Return the [x, y] coordinate for the center point of the cell that contains the specified text.  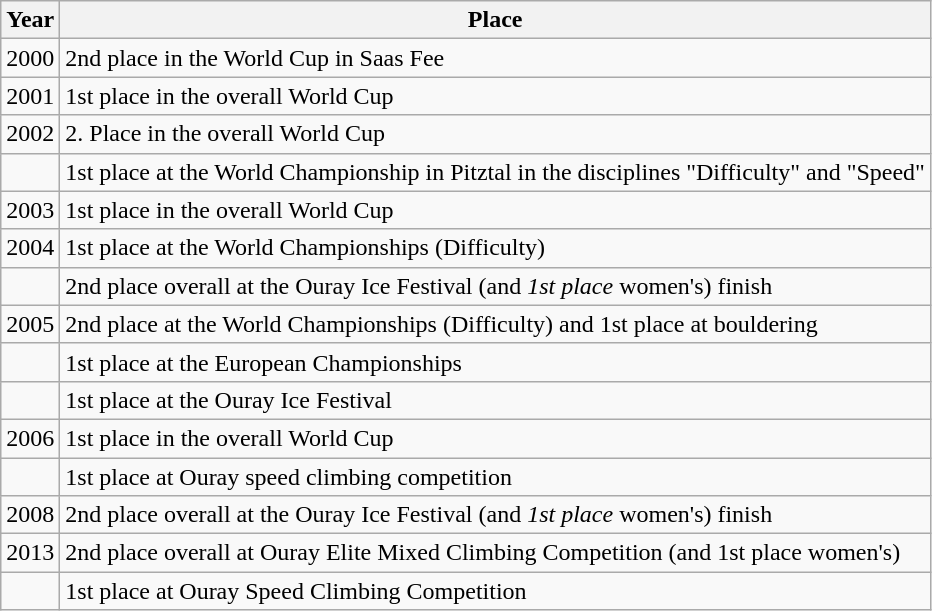
2004 [30, 248]
2006 [30, 438]
2002 [30, 134]
2. Place in the overall World Cup [496, 134]
Year [30, 20]
2001 [30, 96]
2013 [30, 553]
Place [496, 20]
1st place at Ouray speed climbing competition [496, 477]
1st place at the World Championship in Pitztal in the disciplines "Difficulty" and "Speed" [496, 172]
2008 [30, 515]
2003 [30, 210]
2nd place at the World Championships (Difficulty) and 1st place at bouldering [496, 324]
1st place at the European Championships [496, 362]
2005 [30, 324]
2nd place in the World Cup in Saas Fee [496, 58]
2000 [30, 58]
1st place at the Ouray Ice Festival [496, 400]
2nd place overall at Ouray Elite Mixed Climbing Competition (and 1st place women's) [496, 553]
1st place at the World Championships (Difficulty) [496, 248]
1st place at Ouray Speed Climbing Competition [496, 591]
